Find where the given text appears and provide that cell's center as (x, y) coordinate. 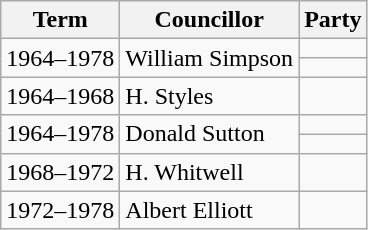
H. Styles (210, 96)
1964–1968 (60, 96)
Albert Elliott (210, 210)
Councillor (210, 20)
Donald Sutton (210, 134)
Term (60, 20)
1968–1972 (60, 172)
Party (333, 20)
William Simpson (210, 58)
1972–1978 (60, 210)
H. Whitwell (210, 172)
